Capture the cell that displays the provided text and extract its (x, y) central coordinate. 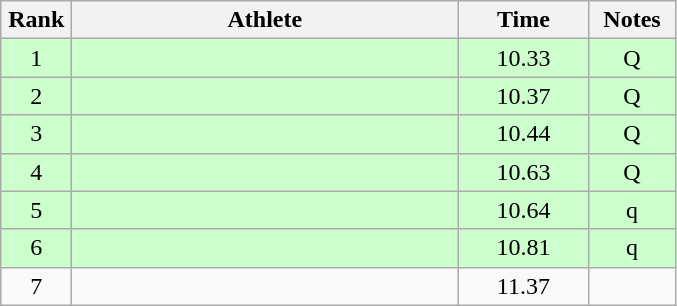
10.33 (524, 58)
Time (524, 20)
10.63 (524, 172)
5 (36, 210)
11.37 (524, 286)
Notes (632, 20)
10.81 (524, 248)
4 (36, 172)
7 (36, 286)
10.37 (524, 96)
3 (36, 134)
6 (36, 248)
Athlete (265, 20)
2 (36, 96)
1 (36, 58)
Rank (36, 20)
10.44 (524, 134)
10.64 (524, 210)
